Capture the cell that displays the provided text and extract its (X, Y) central coordinate. 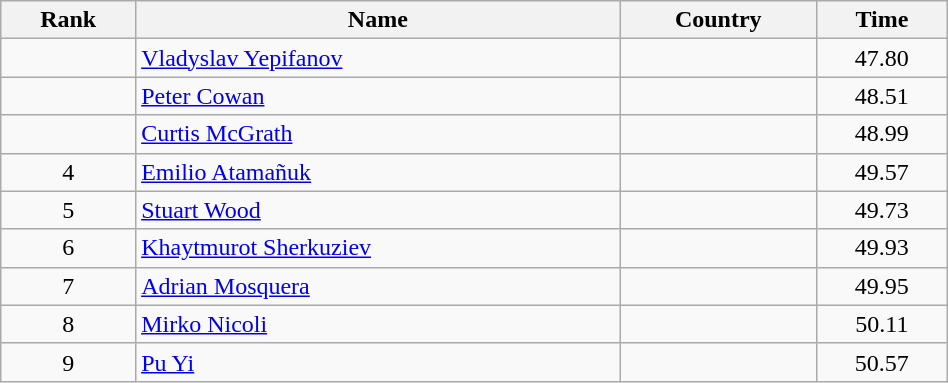
49.73 (882, 210)
4 (68, 172)
49.95 (882, 286)
6 (68, 248)
Vladyslav Yepifanov (378, 58)
7 (68, 286)
Khaytmurot Sherkuziev (378, 248)
5 (68, 210)
Pu Yi (378, 362)
Rank (68, 20)
Mirko Nicoli (378, 324)
Time (882, 20)
Curtis McGrath (378, 134)
49.93 (882, 248)
9 (68, 362)
Country (718, 20)
Emilio Atamañuk (378, 172)
50.57 (882, 362)
Stuart Wood (378, 210)
47.80 (882, 58)
50.11 (882, 324)
8 (68, 324)
Adrian Mosquera (378, 286)
49.57 (882, 172)
48.51 (882, 96)
48.99 (882, 134)
Peter Cowan (378, 96)
Name (378, 20)
